Extract the [X, Y] coordinate from the center of the cell holding the provided text.  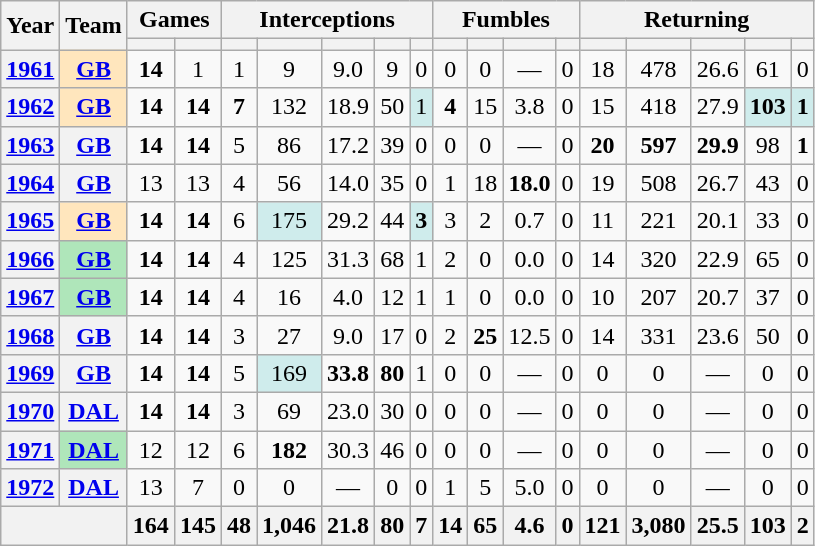
5.0 [530, 488]
418 [658, 107]
3,080 [658, 526]
98 [768, 145]
20.7 [718, 297]
29.9 [718, 145]
17 [392, 335]
30.3 [348, 449]
48 [238, 526]
18.0 [530, 183]
22.9 [718, 259]
Team [94, 26]
1962 [30, 107]
37 [768, 297]
478 [658, 69]
31.3 [348, 259]
331 [658, 335]
20.1 [718, 221]
12.5 [530, 335]
Returning [696, 20]
69 [290, 411]
221 [658, 221]
30 [392, 411]
1965 [30, 221]
3.8 [530, 107]
320 [658, 259]
145 [198, 526]
1968 [30, 335]
0.7 [530, 221]
1969 [30, 373]
11 [602, 221]
18.9 [348, 107]
Games [174, 20]
1972 [30, 488]
27.9 [718, 107]
56 [290, 183]
10 [602, 297]
21.8 [348, 526]
19 [602, 183]
1967 [30, 297]
1970 [30, 411]
29.2 [348, 221]
125 [290, 259]
175 [290, 221]
46 [392, 449]
164 [150, 526]
16 [290, 297]
68 [392, 259]
1966 [30, 259]
1963 [30, 145]
Fumbles [506, 20]
23.6 [718, 335]
61 [768, 69]
25 [486, 335]
20 [602, 145]
23.0 [348, 411]
207 [658, 297]
25.5 [718, 526]
39 [392, 145]
26.6 [718, 69]
1,046 [290, 526]
26.7 [718, 183]
4.6 [530, 526]
33.8 [348, 373]
1964 [30, 183]
132 [290, 107]
27 [290, 335]
17.2 [348, 145]
1971 [30, 449]
597 [658, 145]
14.0 [348, 183]
121 [602, 526]
35 [392, 183]
86 [290, 145]
1961 [30, 69]
Interceptions [326, 20]
508 [658, 183]
169 [290, 373]
182 [290, 449]
33 [768, 221]
Year [30, 26]
44 [392, 221]
43 [768, 183]
4.0 [348, 297]
